Scan for the cell matching the given text and deliver its [X, Y] coordinate at center. 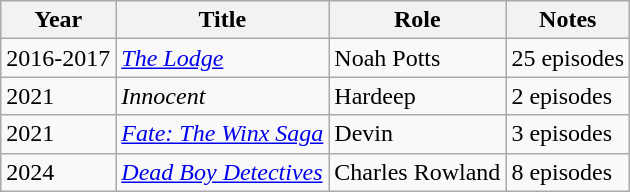
Charles Rowland [418, 172]
Hardeep [418, 96]
2 episodes [568, 96]
Title [222, 20]
Role [418, 20]
25 episodes [568, 58]
Innocent [222, 96]
2016-2017 [58, 58]
3 episodes [568, 134]
The Lodge [222, 58]
Fate: The Winx Saga [222, 134]
Notes [568, 20]
Noah Potts [418, 58]
Year [58, 20]
Devin [418, 134]
2024 [58, 172]
Dead Boy Detectives [222, 172]
8 episodes [568, 172]
